For the text-containing cell, return its midpoint in (x, y) coordinate format. 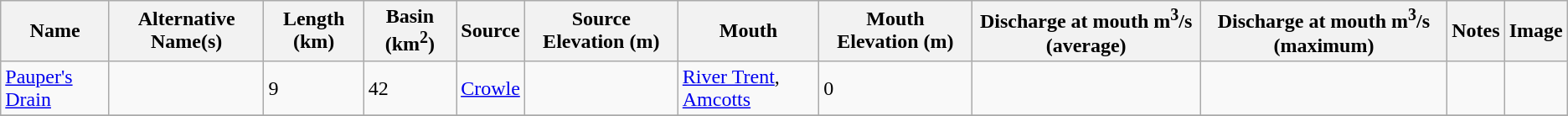
Image (1536, 31)
Notes (1476, 31)
Discharge at mouth m3/s (average) (1086, 31)
Length (km) (313, 31)
Discharge at mouth m3/s (maximum) (1323, 31)
Source (491, 31)
0 (895, 87)
Mouth (748, 31)
Pauper's Drain (55, 87)
Crowle (491, 87)
9 (313, 87)
Source Elevation (m) (601, 31)
Mouth Elevation (m) (895, 31)
Alternative Name(s) (186, 31)
Basin (km2) (410, 31)
Name (55, 31)
42 (410, 87)
River Trent, Amcotts (748, 87)
